Find where the given text appears and provide that cell's center as [X, Y] coordinate. 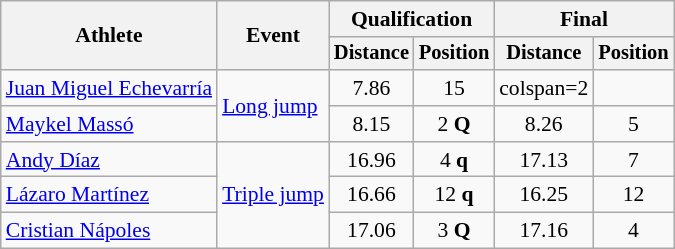
12 [633, 195]
4 q [454, 160]
8.15 [372, 124]
8.26 [544, 124]
Event [273, 36]
16.66 [372, 195]
5 [633, 124]
Lázaro Martínez [109, 195]
17.16 [544, 231]
Triple jump [273, 196]
12 q [454, 195]
16.25 [544, 195]
17.06 [372, 231]
Qualification [412, 19]
Andy Díaz [109, 160]
2 Q [454, 124]
7 [633, 160]
Final [584, 19]
7.86 [372, 88]
3 Q [454, 231]
17.13 [544, 160]
16.96 [372, 160]
Juan Miguel Echevarría [109, 88]
Athlete [109, 36]
4 [633, 231]
Long jump [273, 106]
15 [454, 88]
Cristian Nápoles [109, 231]
Maykel Massó [109, 124]
colspan=2 [544, 88]
